Find where the given text appears and provide that cell's center as (X, Y) coordinate. 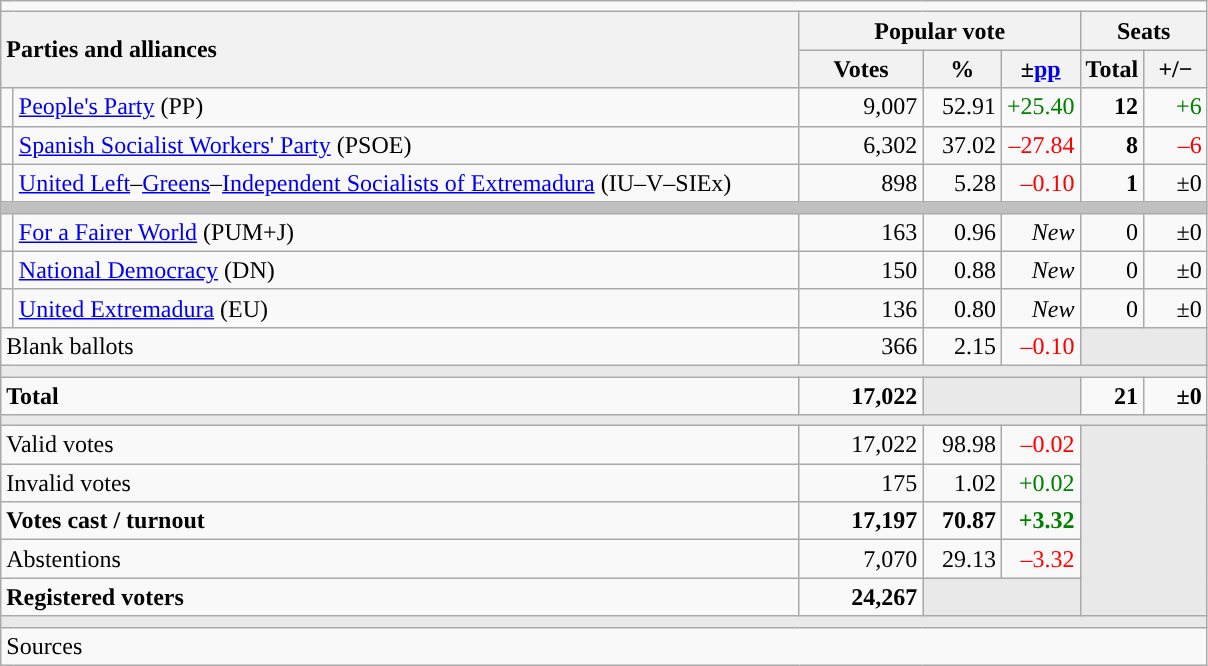
17,197 (861, 521)
9,007 (861, 107)
±pp (1040, 69)
Popular vote (940, 31)
1 (1112, 183)
+25.40 (1040, 107)
24,267 (861, 597)
Invalid votes (400, 483)
150 (861, 270)
Registered voters (400, 597)
5.28 (962, 183)
–27.84 (1040, 145)
National Democracy (DN) (406, 270)
98.98 (962, 445)
+/− (1176, 69)
+0.02 (1040, 483)
12 (1112, 107)
People's Party (PP) (406, 107)
366 (861, 346)
Seats (1144, 31)
898 (861, 183)
136 (861, 308)
–0.02 (1040, 445)
52.91 (962, 107)
0.80 (962, 308)
Votes (861, 69)
37.02 (962, 145)
Sources (604, 646)
7,070 (861, 559)
0.96 (962, 232)
29.13 (962, 559)
1.02 (962, 483)
For a Fairer World (PUM+J) (406, 232)
Abstentions (400, 559)
–3.32 (1040, 559)
175 (861, 483)
21 (1112, 395)
Votes cast / turnout (400, 521)
0.88 (962, 270)
70.87 (962, 521)
8 (1112, 145)
–6 (1176, 145)
Spanish Socialist Workers' Party (PSOE) (406, 145)
Valid votes (400, 445)
+6 (1176, 107)
United Extremadura (EU) (406, 308)
Blank ballots (400, 346)
% (962, 69)
2.15 (962, 346)
163 (861, 232)
Parties and alliances (400, 50)
United Left–Greens–Independent Socialists of Extremadura (IU–V–SIEx) (406, 183)
+3.32 (1040, 521)
6,302 (861, 145)
